Determine the (X, Y) coordinate at the center of the cell enclosing the given text.  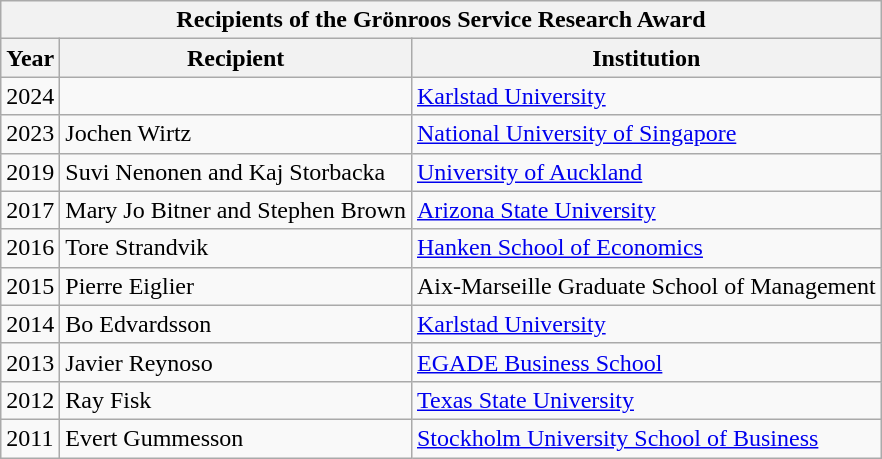
2016 (30, 248)
2011 (30, 438)
Institution (646, 58)
Bo Edvardsson (236, 324)
2023 (30, 134)
Recipients of the Grönroos Service Research Award (441, 20)
2012 (30, 400)
2014 (30, 324)
Hanken School of Economics (646, 248)
Arizona State University (646, 210)
National University of Singapore (646, 134)
Javier Reynoso (236, 362)
Texas State University (646, 400)
Tore Strandvik (236, 248)
Pierre Eiglier (236, 286)
EGADE Business School (646, 362)
Aix-Marseille Graduate School of Management (646, 286)
2024 (30, 96)
2013 (30, 362)
Ray Fisk (236, 400)
Suvi Nenonen and Kaj Storbacka (236, 172)
2017 (30, 210)
Year (30, 58)
Stockholm University School of Business (646, 438)
University of Auckland (646, 172)
2019 (30, 172)
Jochen Wirtz (236, 134)
Recipient (236, 58)
Mary Jo Bitner and Stephen Brown (236, 210)
Evert Gummesson (236, 438)
2015 (30, 286)
